Search for the cell housing the specified text and yield its [x, y] center coordinate. 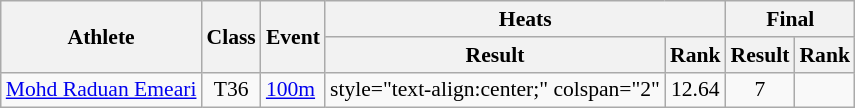
100m [293, 90]
Final [790, 19]
Heats [526, 19]
Class [232, 36]
Mohd Raduan Emeari [102, 90]
12.64 [696, 90]
Athlete [102, 36]
style="text-align:center;" colspan="2" [495, 90]
7 [760, 90]
Event [293, 36]
T36 [232, 90]
